From the cell containing the given text, extract its center point as [X, Y] coordinate. 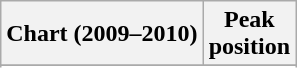
Chart (2009–2010) [102, 34]
Peakposition [249, 34]
